Provide the (x, y) coordinate of the cell's center where the given text is located.  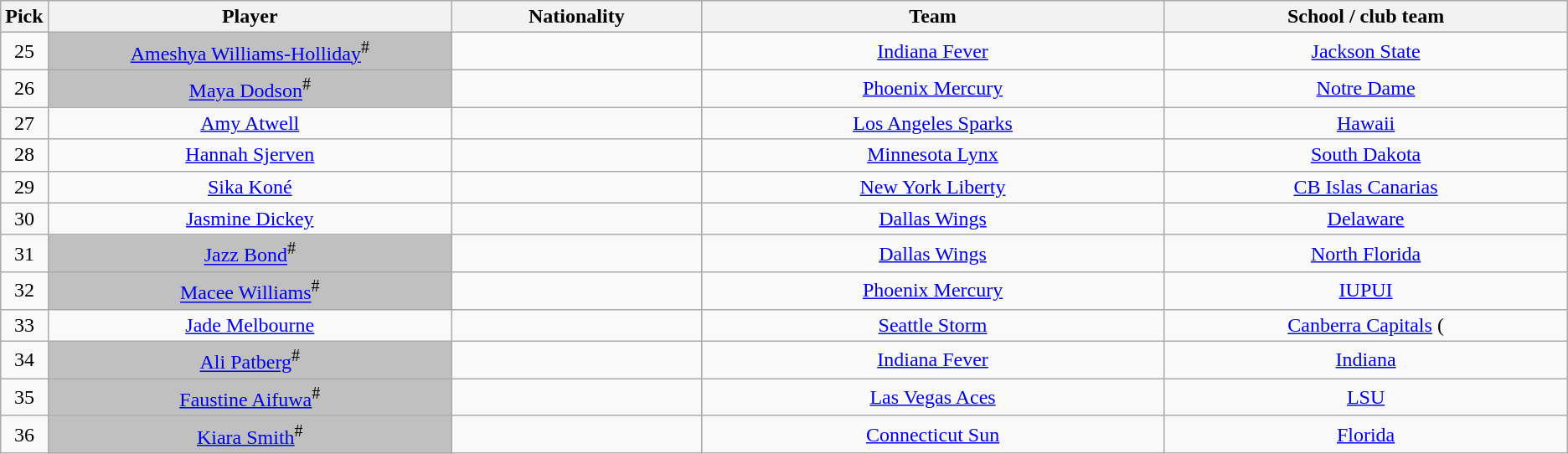
Nationality (576, 17)
Los Angeles Sparks (933, 123)
LSU (1365, 397)
28 (24, 155)
Ameshya Williams-Holliday# (250, 52)
26 (24, 89)
Florida (1365, 434)
Canberra Capitals ( (1365, 325)
36 (24, 434)
New York Liberty (933, 187)
Macee Williams# (250, 291)
Delaware (1365, 219)
33 (24, 325)
Jasmine Dickey (250, 219)
Notre Dame (1365, 89)
25 (24, 52)
27 (24, 123)
School / club team (1365, 17)
Las Vegas Aces (933, 397)
Seattle Storm (933, 325)
Maya Dodson# (250, 89)
Ali Patberg# (250, 360)
Jazz Bond# (250, 253)
Hawaii (1365, 123)
34 (24, 360)
Indiana (1365, 360)
South Dakota (1365, 155)
35 (24, 397)
Jade Melbourne (250, 325)
Jackson State (1365, 52)
Player (250, 17)
Sika Koné (250, 187)
Faustine Aifuwa# (250, 397)
Amy Atwell (250, 123)
CB Islas Canarias (1365, 187)
IUPUI (1365, 291)
Team (933, 17)
30 (24, 219)
Hannah Sjerven (250, 155)
31 (24, 253)
North Florida (1365, 253)
Kiara Smith# (250, 434)
Minnesota Lynx (933, 155)
Connecticut Sun (933, 434)
Pick (24, 17)
32 (24, 291)
29 (24, 187)
